Search for the cell housing the specified text and yield its (x, y) center coordinate. 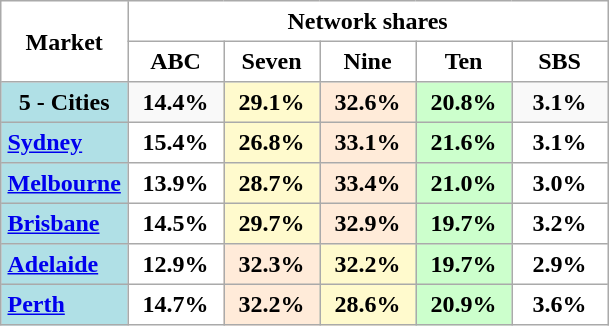
32.9% (368, 223)
Nine (368, 61)
21.6% (464, 142)
14.5% (176, 223)
Brisbane (64, 223)
13.9% (176, 183)
Melbourne (64, 183)
ABC (176, 61)
14.4% (176, 102)
20.9% (464, 304)
33.4% (368, 183)
32.6% (368, 102)
5 - Cities (64, 102)
Market (64, 42)
Network shares (368, 21)
Sydney (64, 142)
3.0% (560, 183)
Adelaide (64, 264)
21.0% (464, 183)
2.9% (560, 264)
3.2% (560, 223)
29.7% (272, 223)
Perth (64, 304)
29.1% (272, 102)
28.7% (272, 183)
12.9% (176, 264)
32.3% (272, 264)
3.6% (560, 304)
Ten (464, 61)
Seven (272, 61)
26.8% (272, 142)
28.6% (368, 304)
33.1% (368, 142)
20.8% (464, 102)
SBS (560, 61)
14.7% (176, 304)
15.4% (176, 142)
